Determine the (x, y) coordinate at the center of the cell enclosing the given text.  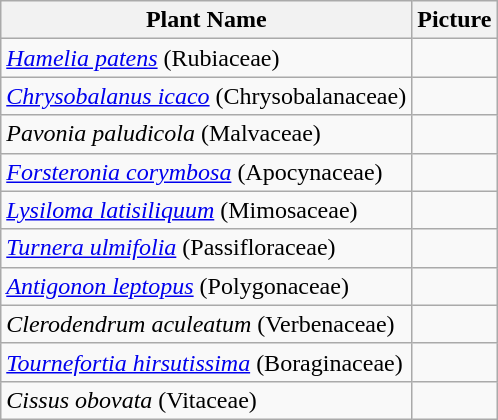
Forsteronia corymbosa (Apocynaceae) (206, 172)
Turnera ulmifolia (Passifloraceae) (206, 248)
Plant Name (206, 20)
Antigonon leptopus (Polygonaceae) (206, 286)
Cissus obovata (Vitaceae) (206, 400)
Clerodendrum aculeatum (Verbenaceae) (206, 324)
Hamelia patens (Rubiaceae) (206, 58)
Chrysobalanus icaco (Chrysobalanaceae) (206, 96)
Pavonia paludicola (Malvaceae) (206, 134)
Picture (454, 20)
Lysiloma latisiliquum (Mimosaceae) (206, 210)
Tournefortia hirsutissima (Boraginaceae) (206, 362)
